Return [X, Y] of the center of cell containing provided text 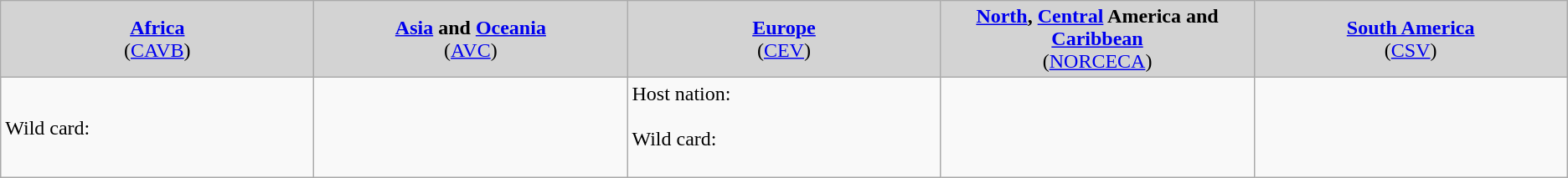
North, Central America and Caribbean (NORCECA) [1097, 39]
South America (CSV) [1411, 39]
Wild card: [157, 127]
Asia and Oceania (AVC) [471, 39]
Europe (CEV) [784, 39]
Host nation: Wild card: [784, 127]
Africa (CAVB) [157, 39]
